From the cell containing the given text, extract its center point as [X, Y] coordinate. 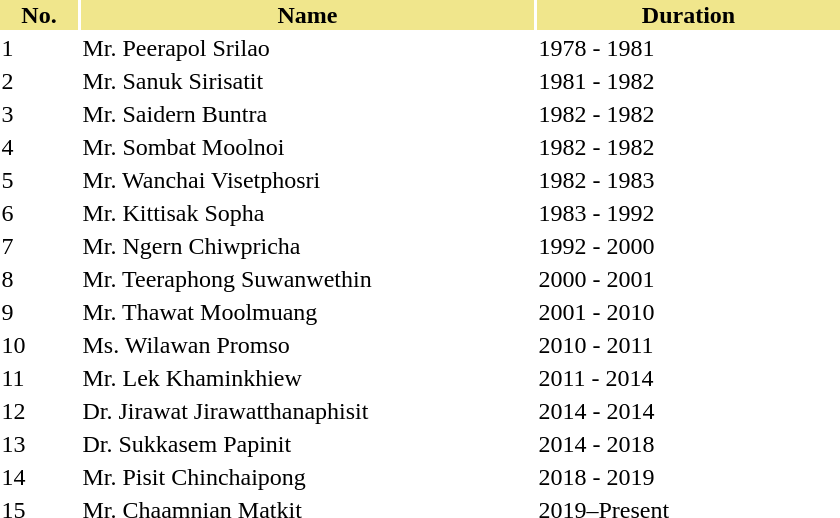
6 [39, 213]
1978 - 1981 [688, 48]
Mr. Sanuk Sirisatit [308, 81]
14 [39, 477]
1 [39, 48]
8 [39, 279]
Ms. Wilawan Promso [308, 345]
5 [39, 180]
Mr. Saidern Buntra [308, 114]
12 [39, 411]
10 [39, 345]
2014 - 2018 [688, 444]
1983 - 1992 [688, 213]
Mr. Peerapol Srilao [308, 48]
1981 - 1982 [688, 81]
1992 - 2000 [688, 246]
Mr. Teeraphong Suwanwethin [308, 279]
1982 - 1983 [688, 180]
11 [39, 378]
Mr. Pisit Chinchaipong [308, 477]
Dr. Sukkasem Papinit [308, 444]
13 [39, 444]
2011 - 2014 [688, 378]
Name [308, 15]
2 [39, 81]
Mr. Kittisak Sopha [308, 213]
No. [39, 15]
2010 - 2011 [688, 345]
Mr. Wanchai Visetphosri [308, 180]
Mr. Ngern Chiwpricha [308, 246]
Mr. Lek Khaminkhiew [308, 378]
2014 - 2014 [688, 411]
7 [39, 246]
Duration [688, 15]
9 [39, 312]
3 [39, 114]
4 [39, 147]
Mr. Thawat Moolmuang [308, 312]
2001 - 2010 [688, 312]
Dr. Jirawat Jirawatthanaphisit [308, 411]
Mr. Sombat Moolnoi [308, 147]
2018 - 2019 [688, 477]
2000 - 2001 [688, 279]
